Output the [X, Y] coordinate of the center of the cell containing the given text.  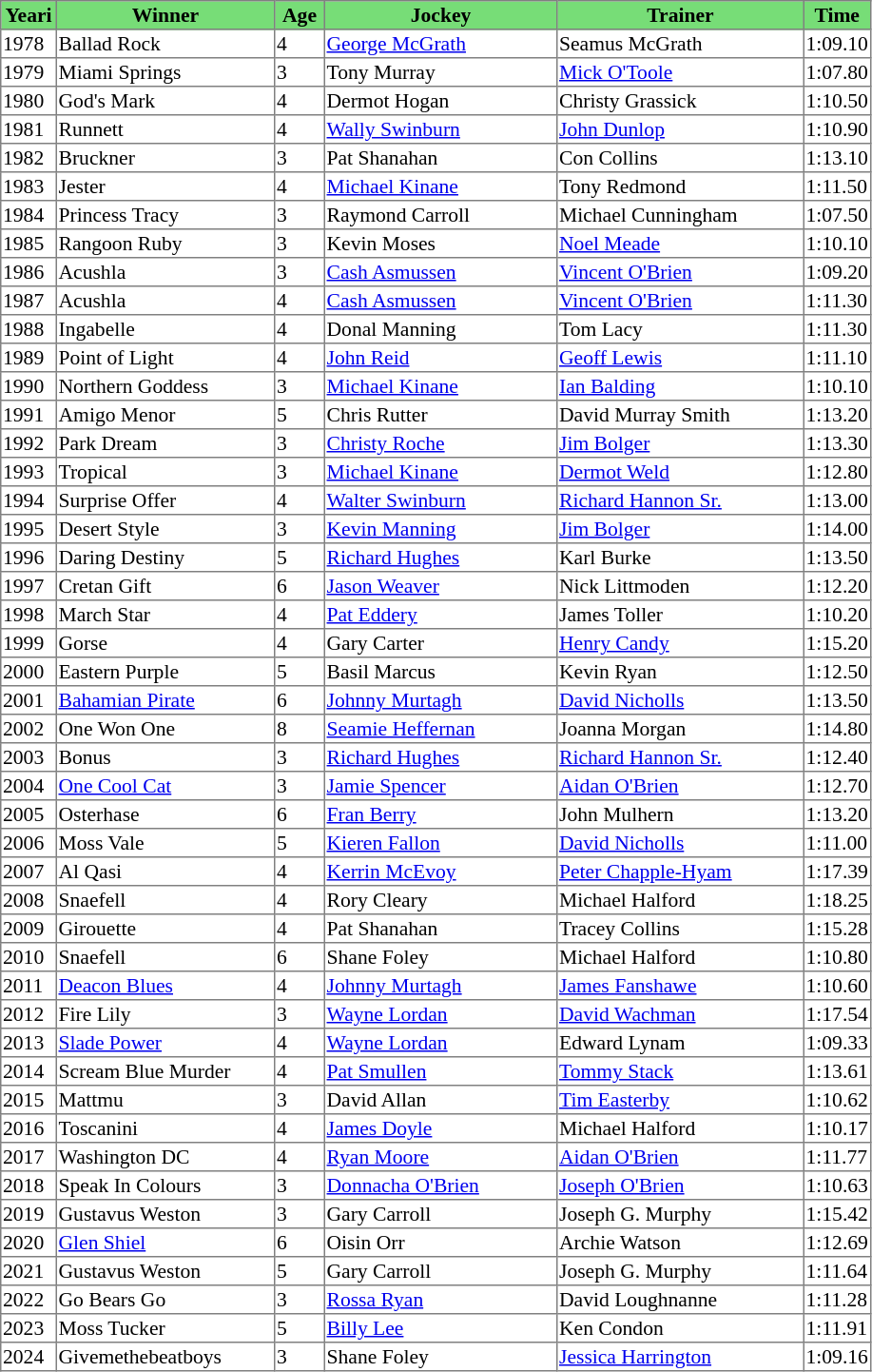
Donal Manning [440, 329]
1986 [29, 272]
Tommy Stack [681, 1071]
Christy Grassick [681, 101]
1:10.90 [837, 129]
Jessica Harrington [681, 1357]
David Wachman [681, 1014]
Geoff Lewis [681, 358]
2023 [29, 1328]
Archie Watson [681, 1243]
James Doyle [440, 1128]
Deacon Blues [165, 986]
1:09.16 [837, 1357]
1994 [29, 500]
1:09.20 [837, 272]
Desert Style [165, 529]
Kerrin McEvoy [440, 872]
1:15.42 [837, 1214]
God's Mark [165, 101]
Noel Meade [681, 244]
One Won One [165, 729]
Trainer [681, 15]
Christy Roche [440, 443]
2007 [29, 872]
Washington DC [165, 1157]
Bonus [165, 757]
1:07.80 [837, 72]
Jester [165, 186]
Tracey Collins [681, 929]
1978 [29, 44]
Ballad Rock [165, 44]
1:09.33 [837, 1043]
Daring Destiny [165, 558]
1998 [29, 615]
Ingabelle [165, 329]
Tony Redmond [681, 186]
Point of Light [165, 358]
2005 [29, 814]
Edward Lynam [681, 1043]
2019 [29, 1214]
Bahamian Pirate [165, 700]
Karl Burke [681, 558]
Rangoon Ruby [165, 244]
1:11.77 [837, 1157]
Scream Blue Murder [165, 1071]
2002 [29, 729]
2010 [29, 957]
1988 [29, 329]
Billy Lee [440, 1328]
1:12.20 [837, 586]
2024 [29, 1357]
1999 [29, 643]
Jason Weaver [440, 586]
Donnacha O'Brien [440, 1186]
Eastern Purple [165, 672]
1:12.50 [837, 672]
Seamus McGrath [681, 44]
David Allan [440, 1100]
Osterhase [165, 814]
1:11.00 [837, 843]
Kevin Ryan [681, 672]
2022 [29, 1300]
John Mulhern [681, 814]
Jamie Spencer [440, 786]
1:10.63 [837, 1186]
Jockey [440, 15]
1:10.80 [837, 957]
Ryan Moore [440, 1157]
Miami Springs [165, 72]
1:12.69 [837, 1243]
Glen Shiel [165, 1243]
1:11.28 [837, 1300]
Rory Cleary [440, 900]
1:12.40 [837, 757]
1:17.39 [837, 872]
1:13.30 [837, 443]
David Loughnanne [681, 1300]
2004 [29, 786]
1:11.64 [837, 1271]
Time [837, 15]
George McGrath [440, 44]
Gorse [165, 643]
1:13.61 [837, 1071]
2021 [29, 1271]
Northern Goddess [165, 386]
1:11.91 [837, 1328]
2018 [29, 1186]
Surprise Offer [165, 500]
Raymond Carroll [440, 215]
Princess Tracy [165, 215]
1:12.80 [837, 472]
Gary Carter [440, 643]
2003 [29, 757]
1990 [29, 386]
2011 [29, 986]
1:10.50 [837, 101]
Tom Lacy [681, 329]
Con Collins [681, 158]
1991 [29, 415]
Tropical [165, 472]
1:10.60 [837, 986]
Kevin Manning [440, 529]
2020 [29, 1243]
1992 [29, 443]
2014 [29, 1071]
1981 [29, 129]
Basil Marcus [440, 672]
1980 [29, 101]
Nick Littmoden [681, 586]
1993 [29, 472]
1983 [29, 186]
2000 [29, 672]
1987 [29, 301]
Fire Lily [165, 1014]
James Toller [681, 615]
1:18.25 [837, 900]
Joanna Morgan [681, 729]
Toscanini [165, 1128]
1:11.10 [837, 358]
Kieren Fallon [440, 843]
Tim Easterby [681, 1100]
1:10.17 [837, 1128]
Winner [165, 15]
1:15.28 [837, 929]
Moss Vale [165, 843]
1979 [29, 72]
1:13.10 [837, 158]
Givemethebeatboys [165, 1357]
Joseph O'Brien [681, 1186]
Chris Rutter [440, 415]
1984 [29, 215]
Al Qasi [165, 872]
1989 [29, 358]
2015 [29, 1100]
Henry Candy [681, 643]
David Murray Smith [681, 415]
One Cool Cat [165, 786]
Cretan Gift [165, 586]
James Fanshawe [681, 986]
2006 [29, 843]
Rossa Ryan [440, 1300]
2001 [29, 700]
2016 [29, 1128]
Girouette [165, 929]
1:12.70 [837, 786]
Dermot Hogan [440, 101]
1997 [29, 586]
Go Bears Go [165, 1300]
Mick O'Toole [681, 72]
Pat Smullen [440, 1071]
2017 [29, 1157]
Oisin Orr [440, 1243]
Kevin Moses [440, 244]
2009 [29, 929]
1:11.50 [837, 186]
1982 [29, 158]
Seamie Heffernan [440, 729]
John Dunlop [681, 129]
Age [300, 15]
1:10.62 [837, 1100]
1985 [29, 244]
Wally Swinburn [440, 129]
Walter Swinburn [440, 500]
Amigo Menor [165, 415]
1:17.54 [837, 1014]
Runnett [165, 129]
2008 [29, 900]
March Star [165, 615]
Pat Eddery [440, 615]
Mattmu [165, 1100]
1996 [29, 558]
Ian Balding [681, 386]
1:13.00 [837, 500]
1:14.80 [837, 729]
Moss Tucker [165, 1328]
Yeari [29, 15]
1:07.50 [837, 215]
1:09.10 [837, 44]
1:10.20 [837, 615]
1995 [29, 529]
8 [300, 729]
Michael Cunningham [681, 215]
Dermot Weld [681, 472]
Bruckner [165, 158]
1:14.00 [837, 529]
Park Dream [165, 443]
John Reid [440, 358]
2012 [29, 1014]
2013 [29, 1043]
Speak In Colours [165, 1186]
Ken Condon [681, 1328]
1:15.20 [837, 643]
Slade Power [165, 1043]
Peter Chapple-Hyam [681, 872]
Tony Murray [440, 72]
Fran Berry [440, 814]
